Extract the (X, Y) coordinate from the center of the cell holding the provided text.  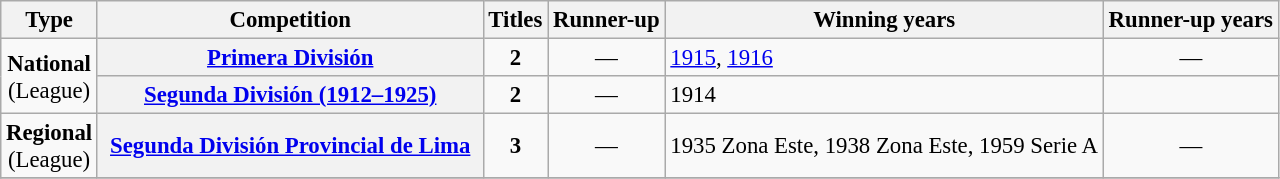
Primera División (290, 58)
National(League) (50, 76)
Regional(League) (50, 146)
1935 Zona Este, 1938 Zona Este, 1959 Serie A (884, 146)
Winning years (884, 20)
Titles (516, 20)
Competition (290, 20)
Type (50, 20)
Runner-up years (1190, 20)
1915, 1916 (884, 58)
Segunda División (1912–1925) (290, 95)
1914 (884, 95)
Segunda División Provincial de Lima (290, 146)
Runner-up (606, 20)
3 (516, 146)
